Return [x, y] of the center of cell containing provided text 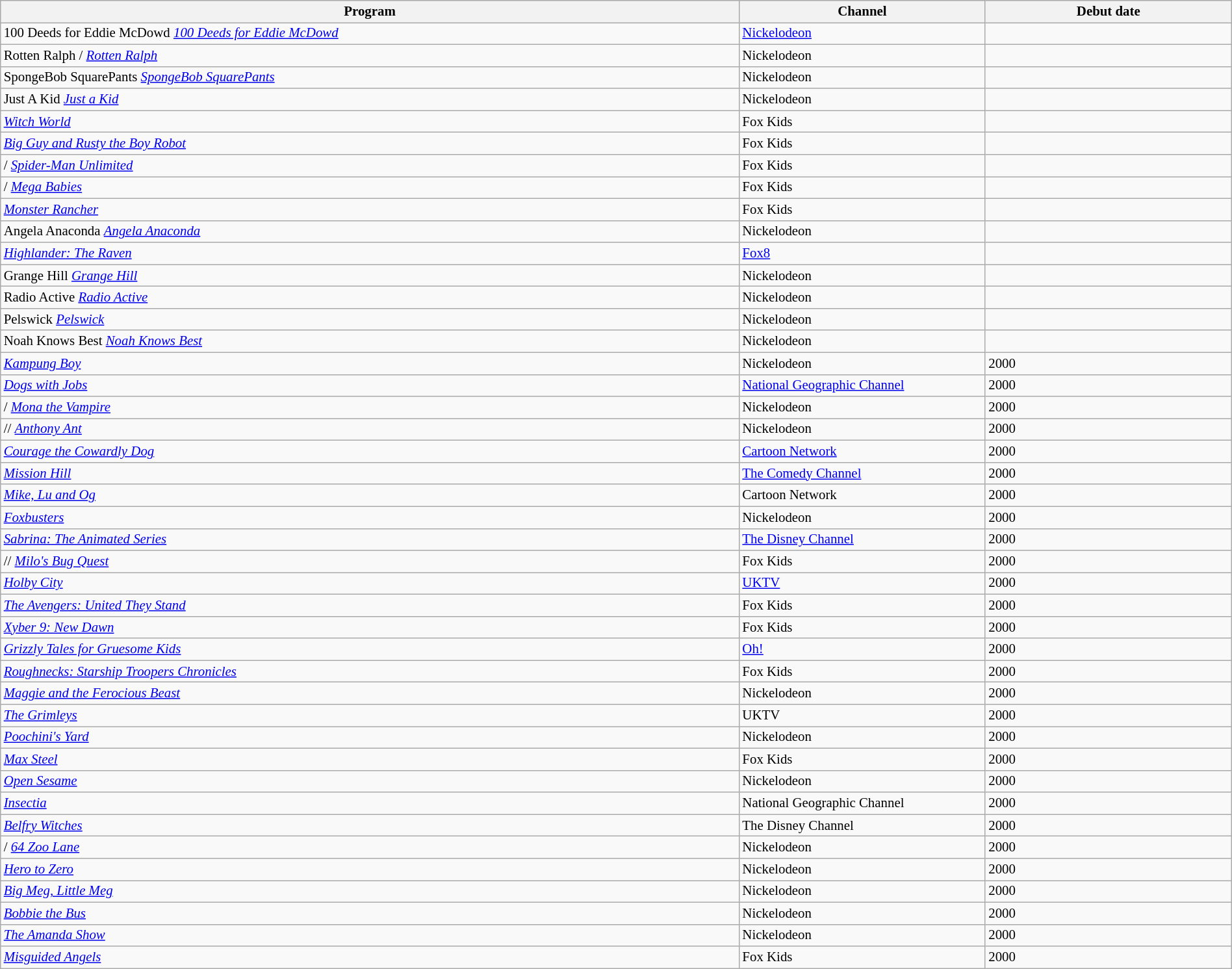
Xyber 9: New Dawn [370, 627]
/ Mona the Vampire [370, 407]
Belfry Witches [370, 825]
/ 64 Zoo Lane [370, 847]
Noah Knows Best Noah Knows Best [370, 341]
Holby City [370, 584]
Oh! [862, 649]
SpongeBob SquarePants SpongeBob SquarePants [370, 77]
Open Sesame [370, 781]
Bobbie the Bus [370, 913]
The Grimleys [370, 716]
Witch World [370, 122]
/ Spider-Man Unlimited [370, 166]
// Milo's Bug Quest [370, 562]
Sabrina: The Animated Series [370, 539]
Program [370, 12]
Mike, Lu and Og [370, 495]
Channel [862, 12]
Insectia [370, 803]
Radio Active Radio Active [370, 298]
Pelswick Pelswick [370, 319]
Angela Anaconda Angela Anaconda [370, 231]
Kampung Boy [370, 363]
Maggie and the Ferocious Beast [370, 693]
Foxbusters [370, 517]
Fox8 [862, 253]
Highlander: The Raven [370, 253]
Big Guy and Rusty the Boy Robot [370, 144]
Misguided Angels [370, 957]
Big Meg, Little Meg [370, 891]
The Amanda Show [370, 935]
Just A Kid Just a Kid [370, 99]
Monster Rancher [370, 209]
Rotten Ralph / Rotten Ralph [370, 55]
Courage the Cowardly Dog [370, 452]
Grange Hill Grange Hill [370, 276]
Max Steel [370, 759]
Poochini's Yard [370, 738]
Hero to Zero [370, 870]
Roughnecks: Starship Troopers Chronicles [370, 671]
/ Mega Babies [370, 187]
Debut date [1109, 12]
100 Deeds for Eddie McDowd 100 Deeds for Eddie McDowd [370, 33]
The Comedy Channel [862, 473]
The Avengers: United They Stand [370, 605]
Grizzly Tales for Gruesome Kids [370, 649]
Mission Hill [370, 473]
// Anthony Ant [370, 430]
Dogs with Jobs [370, 385]
